Extract the [X, Y] coordinate from the center of the cell holding the provided text.  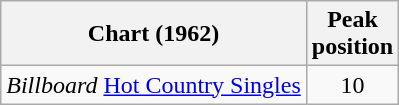
Chart (1962) [154, 34]
Billboard Hot Country Singles [154, 85]
10 [352, 85]
Peakposition [352, 34]
